Search for the cell housing the specified text and yield its [X, Y] center coordinate. 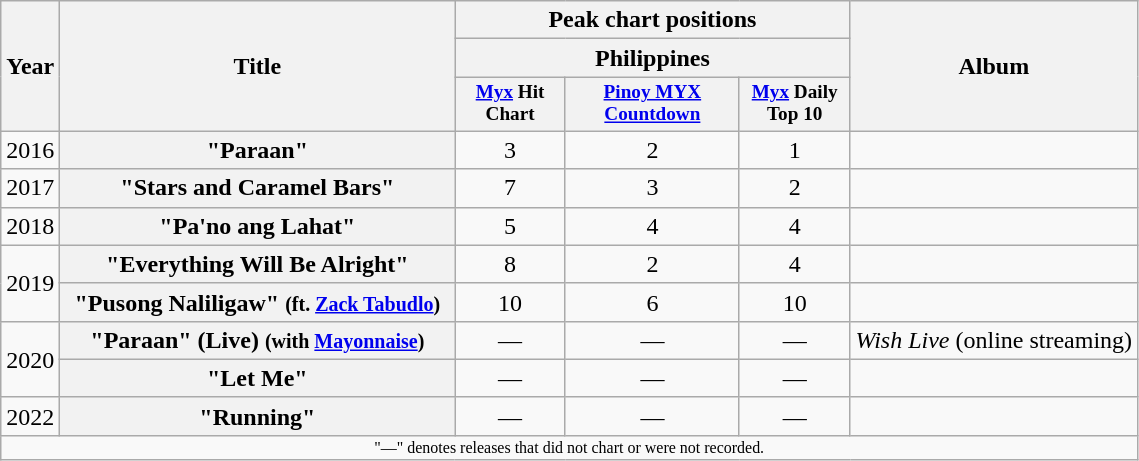
Peak chart positions [652, 20]
Title [258, 66]
2016 [30, 150]
Myx Hit Chart [510, 104]
2020 [30, 359]
Myx Daily Top 10 [794, 104]
"Pa'no ang Lahat" [258, 226]
2022 [30, 416]
2019 [30, 283]
Album [994, 66]
Year [30, 66]
5 [510, 226]
"—" denotes releases that did not chart or were not recorded. [570, 448]
2018 [30, 226]
"Running" [258, 416]
"Everything Will Be Alright" [258, 264]
"Paraan" (Live) (with Mayonnaise) [258, 340]
7 [510, 188]
Wish Live (online streaming) [994, 340]
Philippines [652, 58]
"Paraan" [258, 150]
1 [794, 150]
"Stars and Caramel Bars" [258, 188]
6 [652, 302]
Pinoy MYX Countdown [652, 104]
8 [510, 264]
2017 [30, 188]
"Pusong Naliligaw" (ft. Zack Tabudlo) [258, 302]
"Let Me" [258, 378]
